Provide the (X, Y) coordinate of the cell's center where the given text is located.  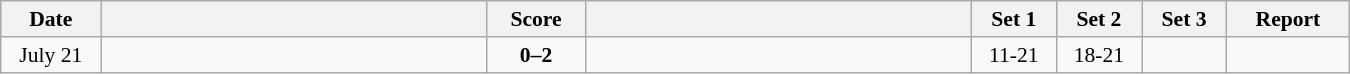
Set 2 (1098, 19)
July 21 (51, 55)
Report (1288, 19)
Set 1 (1014, 19)
Date (51, 19)
Score (536, 19)
Set 3 (1184, 19)
11-21 (1014, 55)
0–2 (536, 55)
18-21 (1098, 55)
